From the cell containing the given text, extract its center point as (X, Y) coordinate. 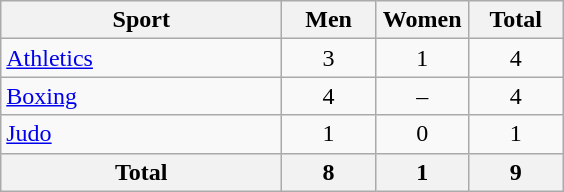
0 (422, 134)
Women (422, 20)
8 (329, 172)
Athletics (142, 58)
Sport (142, 20)
9 (516, 172)
Judo (142, 134)
Boxing (142, 96)
Men (329, 20)
3 (329, 58)
– (422, 96)
